Search for the cell housing the specified text and yield its (X, Y) center coordinate. 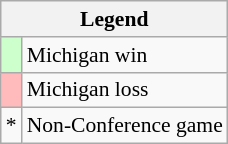
Non-Conference game (125, 126)
Michigan win (125, 55)
Legend (114, 19)
Michigan loss (125, 90)
* (12, 126)
